Pinpoint the cell where the given text exists, returning its (X, Y) midpoint coordinate. 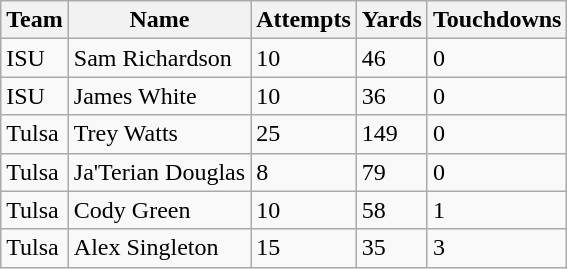
79 (392, 172)
Sam Richardson (159, 58)
149 (392, 134)
Yards (392, 20)
Team (35, 20)
15 (304, 248)
46 (392, 58)
Name (159, 20)
36 (392, 96)
1 (497, 210)
58 (392, 210)
Touchdowns (497, 20)
35 (392, 248)
James White (159, 96)
Alex Singleton (159, 248)
Ja'Terian Douglas (159, 172)
8 (304, 172)
25 (304, 134)
Cody Green (159, 210)
3 (497, 248)
Attempts (304, 20)
Trey Watts (159, 134)
